Search for the cell housing the specified text and yield its [x, y] center coordinate. 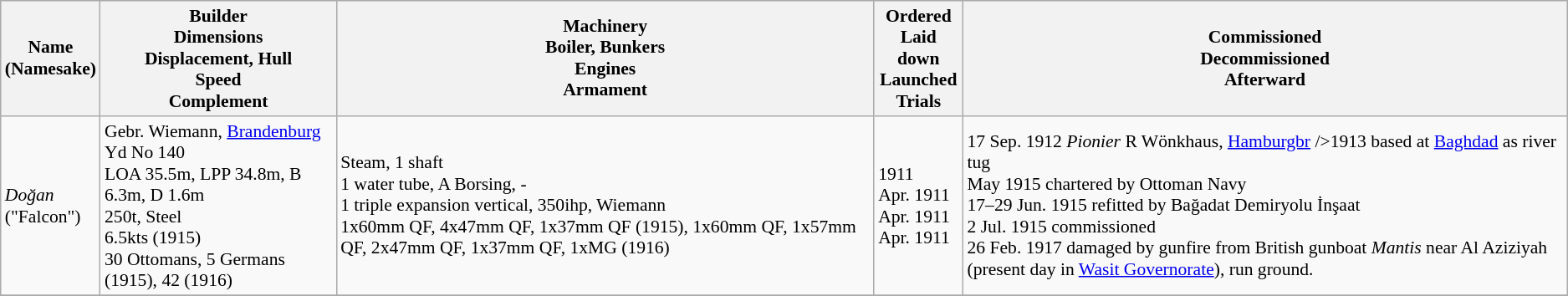
BuilderDimensionsDisplacement, HullSpeedComplement [218, 59]
CommissionedDecommissionedAfterward [1264, 59]
OrderedLaid downLaunchedTrials [918, 59]
Name(Namesake) [50, 59]
Gebr. Wiemann, Brandenburg Yd No 140LOA 35.5m, LPP 34.8m, B 6.3m, D 1.6m250t, Steel6.5kts (1915)30 Ottomans, 5 Germans (1915), 42 (1916) [218, 206]
MachineryBoiler, BunkersEnginesArmament [605, 59]
Doğan("Falcon") [50, 206]
1911Apr. 1911Apr. 1911Apr. 1911 [918, 206]
